From the cell containing the given text, extract its center point as (X, Y) coordinate. 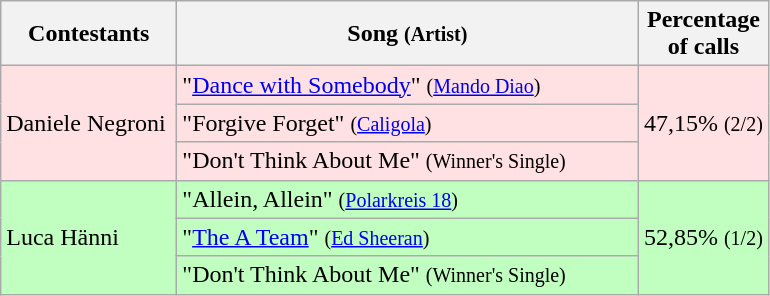
Percentage of calls (704, 34)
Contestants (89, 34)
"Dance with Somebody" (Mando Diao) (408, 85)
47,15% (2/2) (704, 123)
Luca Hänni (89, 237)
"Allein, Allein" (Polarkreis 18) (408, 199)
"The A Team" (Ed Sheeran) (408, 237)
Daniele Negroni (89, 123)
52,85% (1/2) (704, 237)
"Forgive Forget" (Caligola) (408, 123)
Song (Artist) (408, 34)
